Determine the (x, y) coordinate at the center of the cell enclosing the given text.  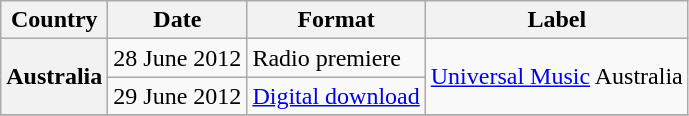
Radio premiere (336, 58)
Date (178, 20)
29 June 2012 (178, 96)
28 June 2012 (178, 58)
Country (54, 20)
Australia (54, 77)
Label (556, 20)
Universal Music Australia (556, 77)
Digital download (336, 96)
Format (336, 20)
